Find where the given text appears and provide that cell's center as (x, y) coordinate. 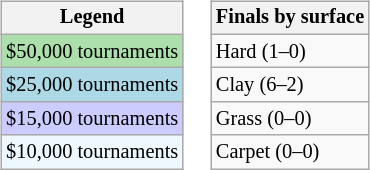
$10,000 tournaments (92, 152)
Finals by surface (290, 18)
Legend (92, 18)
$50,000 tournaments (92, 51)
$25,000 tournaments (92, 85)
Grass (0–0) (290, 119)
Hard (1–0) (290, 51)
Clay (6–2) (290, 85)
$15,000 tournaments (92, 119)
Carpet (0–0) (290, 152)
